Return (x, y) of the center of cell containing provided text 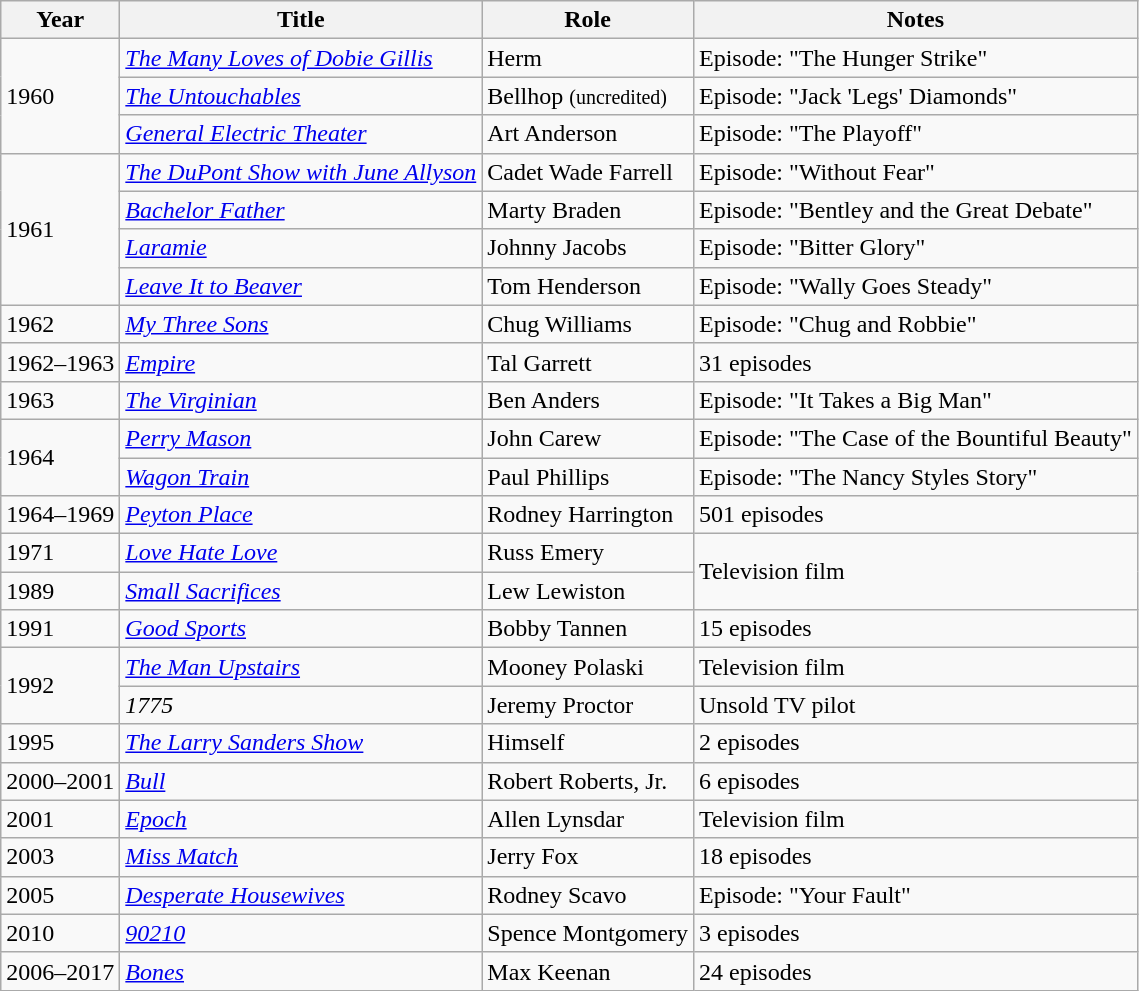
Episode: "Without Fear" (915, 172)
Episode: "The Playoff" (915, 134)
1964 (60, 457)
1971 (60, 553)
The Man Upstairs (301, 667)
Bachelor Father (301, 210)
1962–1963 (60, 362)
1963 (60, 400)
Episode: "Wally Goes Steady" (915, 286)
The Larry Sanders Show (301, 743)
General Electric Theater (301, 134)
Bones (301, 971)
Bull (301, 781)
1960 (60, 96)
Empire (301, 362)
Bobby Tannen (588, 629)
2003 (60, 857)
2 episodes (915, 743)
The Untouchables (301, 96)
15 episodes (915, 629)
Episode: "Your Fault" (915, 895)
Bellhop (uncredited) (588, 96)
Spence Montgomery (588, 933)
Allen Lynsdar (588, 819)
6 episodes (915, 781)
Perry Mason (301, 438)
Mooney Polaski (588, 667)
Year (60, 20)
Rodney Harrington (588, 515)
31 episodes (915, 362)
Himself (588, 743)
Jeremy Proctor (588, 705)
Cadet Wade Farrell (588, 172)
2006–2017 (60, 971)
90210 (301, 933)
Leave It to Beaver (301, 286)
Johnny Jacobs (588, 248)
Max Keenan (588, 971)
Episode: "Bentley and the Great Debate" (915, 210)
Title (301, 20)
1775 (301, 705)
3 episodes (915, 933)
Episode: "Chug and Robbie" (915, 324)
Peyton Place (301, 515)
1989 (60, 591)
John Carew (588, 438)
The Many Loves of Dobie Gillis (301, 58)
Wagon Train (301, 477)
1991 (60, 629)
501 episodes (915, 515)
Tal Garrett (588, 362)
The Virginian (301, 400)
Love Hate Love (301, 553)
Art Anderson (588, 134)
2000–2001 (60, 781)
Episode: "Jack 'Legs' Diamonds" (915, 96)
Marty Braden (588, 210)
1995 (60, 743)
1962 (60, 324)
1961 (60, 229)
Robert Roberts, Jr. (588, 781)
Epoch (301, 819)
Miss Match (301, 857)
24 episodes (915, 971)
Episode: "The Hunger Strike" (915, 58)
Jerry Fox (588, 857)
Paul Phillips (588, 477)
Tom Henderson (588, 286)
The DuPont Show with June Allyson (301, 172)
Rodney Scavo (588, 895)
Episode: "The Case of the Bountiful Beauty" (915, 438)
Episode: "The Nancy Styles Story" (915, 477)
Good Sports (301, 629)
1964–1969 (60, 515)
Russ Emery (588, 553)
Notes (915, 20)
Unsold TV pilot (915, 705)
Ben Anders (588, 400)
Herm (588, 58)
Small Sacrifices (301, 591)
Lew Lewiston (588, 591)
2001 (60, 819)
2005 (60, 895)
1992 (60, 686)
Episode: "It Takes a Big Man" (915, 400)
Desperate Housewives (301, 895)
Episode: "Bitter Glory" (915, 248)
Laramie (301, 248)
My Three Sons (301, 324)
Role (588, 20)
2010 (60, 933)
Chug Williams (588, 324)
18 episodes (915, 857)
